Extract the [X, Y] coordinate from the center of the cell holding the provided text.  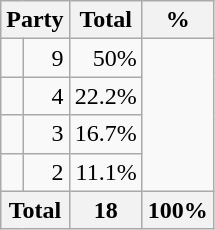
% [178, 20]
2 [46, 172]
9 [46, 58]
50% [106, 58]
Party [35, 20]
22.2% [106, 96]
11.1% [106, 172]
3 [46, 134]
16.7% [106, 134]
4 [46, 96]
100% [178, 210]
18 [106, 210]
